Capture the cell that displays the provided text and extract its [X, Y] central coordinate. 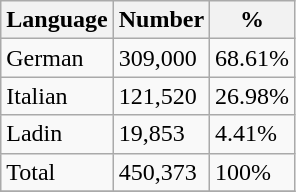
Number [161, 20]
Italian [57, 96]
100% [252, 172]
Total [57, 172]
26.98% [252, 96]
German [57, 58]
309,000 [161, 58]
% [252, 20]
4.41% [252, 134]
Ladin [57, 134]
19,853 [161, 134]
Language [57, 20]
450,373 [161, 172]
121,520 [161, 96]
68.61% [252, 58]
